Find where the given text appears and provide that cell's center as [X, Y] coordinate. 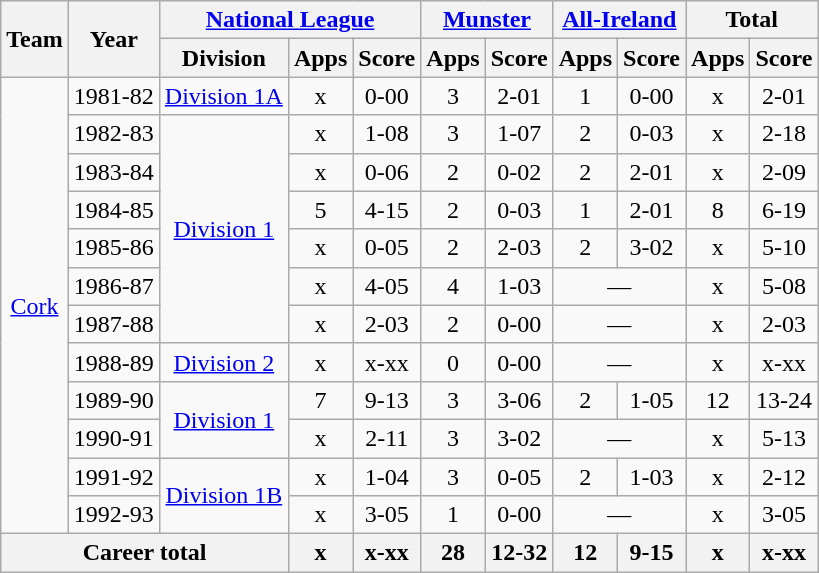
1986-87 [114, 286]
9-13 [387, 400]
5-10 [784, 248]
4 [453, 286]
Munster [487, 20]
1987-88 [114, 324]
1-04 [387, 477]
1992-93 [114, 515]
4-15 [387, 210]
1-08 [387, 134]
28 [453, 553]
Division 1B [224, 496]
8 [718, 210]
Cork [35, 306]
2-09 [784, 172]
2-11 [387, 438]
1982-83 [114, 134]
Total [752, 20]
5-08 [784, 286]
1989-90 [114, 400]
National League [290, 20]
1983-84 [114, 172]
1-05 [652, 400]
0 [453, 362]
Division 2 [224, 362]
All-Ireland [619, 20]
2-12 [784, 477]
1990-91 [114, 438]
Team [35, 39]
1985-86 [114, 248]
7 [320, 400]
4-05 [387, 286]
13-24 [784, 400]
Division [224, 58]
Division 1A [224, 96]
Year [114, 39]
6-19 [784, 210]
Career total [145, 553]
1-07 [519, 134]
9-15 [652, 553]
1988-89 [114, 362]
3-06 [519, 400]
0-06 [387, 172]
2-18 [784, 134]
12-32 [519, 553]
5 [320, 210]
1991-92 [114, 477]
1981-82 [114, 96]
1984-85 [114, 210]
0-02 [519, 172]
5-13 [784, 438]
